Detect which cell encompasses the target text, then output its [x, y] center coordinate. 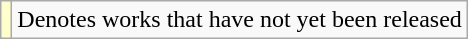
Denotes works that have not yet been released [240, 20]
